Return (x, y) of the center of cell containing provided text 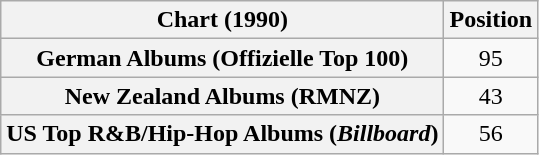
Position (491, 20)
Chart (1990) (222, 20)
US Top R&B/Hip-Hop Albums (Billboard) (222, 134)
43 (491, 96)
95 (491, 58)
New Zealand Albums (RMNZ) (222, 96)
German Albums (Offizielle Top 100) (222, 58)
56 (491, 134)
